Find where the given text appears and provide that cell's center as (x, y) coordinate. 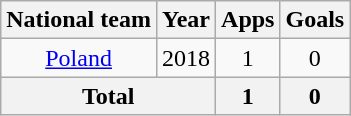
Total (108, 96)
Apps (248, 20)
National team (79, 20)
Poland (79, 58)
Year (186, 20)
2018 (186, 58)
Goals (315, 20)
